Capture the cell that displays the provided text and extract its [x, y] central coordinate. 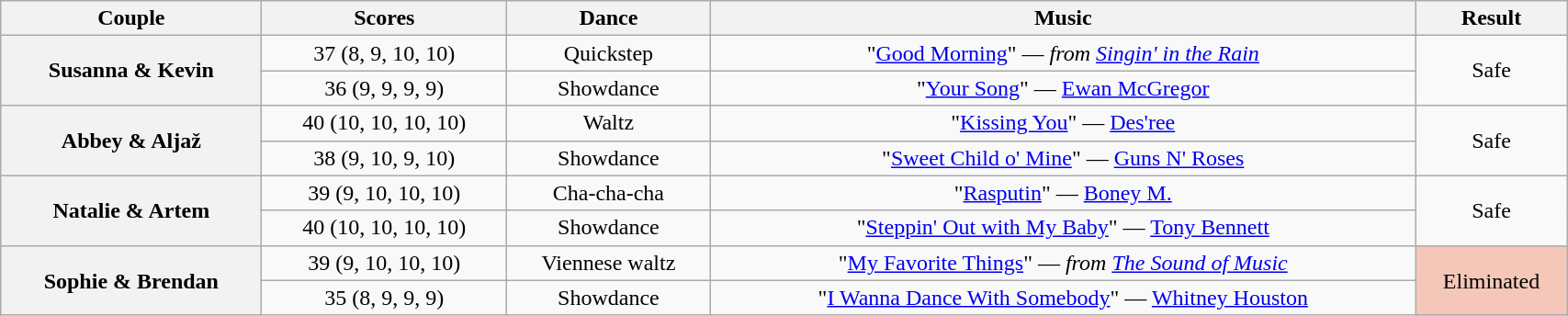
36 (9, 9, 9, 9) [384, 88]
"Rasputin" — Boney M. [1063, 193]
37 (8, 9, 10, 10) [384, 53]
"My Favorite Things" — from The Sound of Music [1063, 263]
"Kissing You" — Des'ree [1063, 123]
Viennese waltz [608, 263]
Scores [384, 18]
Result [1491, 18]
38 (9, 10, 9, 10) [384, 158]
35 (8, 9, 9, 9) [384, 298]
Music [1063, 18]
"I Wanna Dance With Somebody" — Whitney Houston [1063, 298]
Waltz [608, 123]
Natalie & Artem [131, 210]
"Good Morning" — from Singin' in the Rain [1063, 53]
Quickstep [608, 53]
Dance [608, 18]
Susanna & Kevin [131, 71]
"Steppin' Out with My Baby" — Tony Bennett [1063, 228]
"Your Song" — Ewan McGregor [1063, 88]
"Sweet Child o' Mine" — Guns N' Roses [1063, 158]
Sophie & Brendan [131, 280]
Eliminated [1491, 280]
Couple [131, 18]
Cha-cha-cha [608, 193]
Abbey & Aljaž [131, 141]
